Locate the cell with the specified text and output its (x, y) center coordinate. 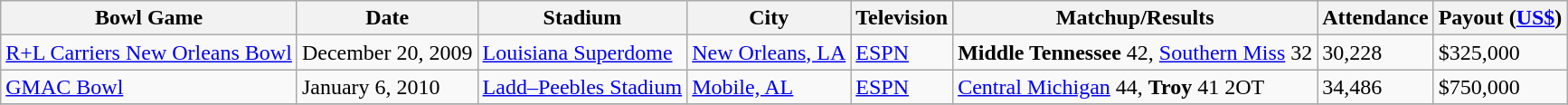
Ladd–Peebles Stadium (582, 87)
January 6, 2010 (387, 87)
$325,000 (1500, 52)
Attendance (1375, 18)
Middle Tennessee 42, Southern Miss 32 (1136, 52)
Mobile, AL (769, 87)
$750,000 (1500, 87)
GMAC Bowl (149, 87)
City (769, 18)
Bowl Game (149, 18)
Louisiana Superdome (582, 52)
Matchup/Results (1136, 18)
Date (387, 18)
Stadium (582, 18)
Television (902, 18)
30,228 (1375, 52)
December 20, 2009 (387, 52)
R+L Carriers New Orleans Bowl (149, 52)
34,486 (1375, 87)
New Orleans, LA (769, 52)
Payout (US$) (1500, 18)
Central Michigan 44, Troy 41 2OT (1136, 87)
